Locate the cell with the specified text and output its [X, Y] center coordinate. 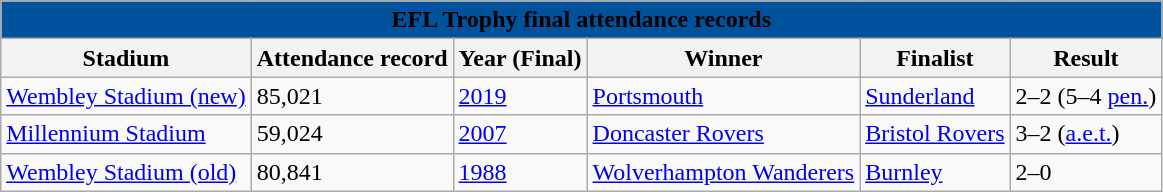
59,024 [352, 134]
85,021 [352, 96]
Attendance record [352, 58]
Wembley Stadium (new) [126, 96]
Portsmouth [724, 96]
Doncaster Rovers [724, 134]
Year (Final) [520, 58]
Bristol Rovers [935, 134]
1988 [520, 172]
2019 [520, 96]
Result [1086, 58]
EFL Trophy final attendance records [582, 20]
Finalist [935, 58]
Stadium [126, 58]
2–2 (5–4 pen.) [1086, 96]
Millennium Stadium [126, 134]
Winner [724, 58]
3–2 (a.e.t.) [1086, 134]
Sunderland [935, 96]
Burnley [935, 172]
Wembley Stadium (old) [126, 172]
2–0 [1086, 172]
2007 [520, 134]
Wolverhampton Wanderers [724, 172]
80,841 [352, 172]
